Identify which cell holds the provided text, then report its (x, y) central coordinate. 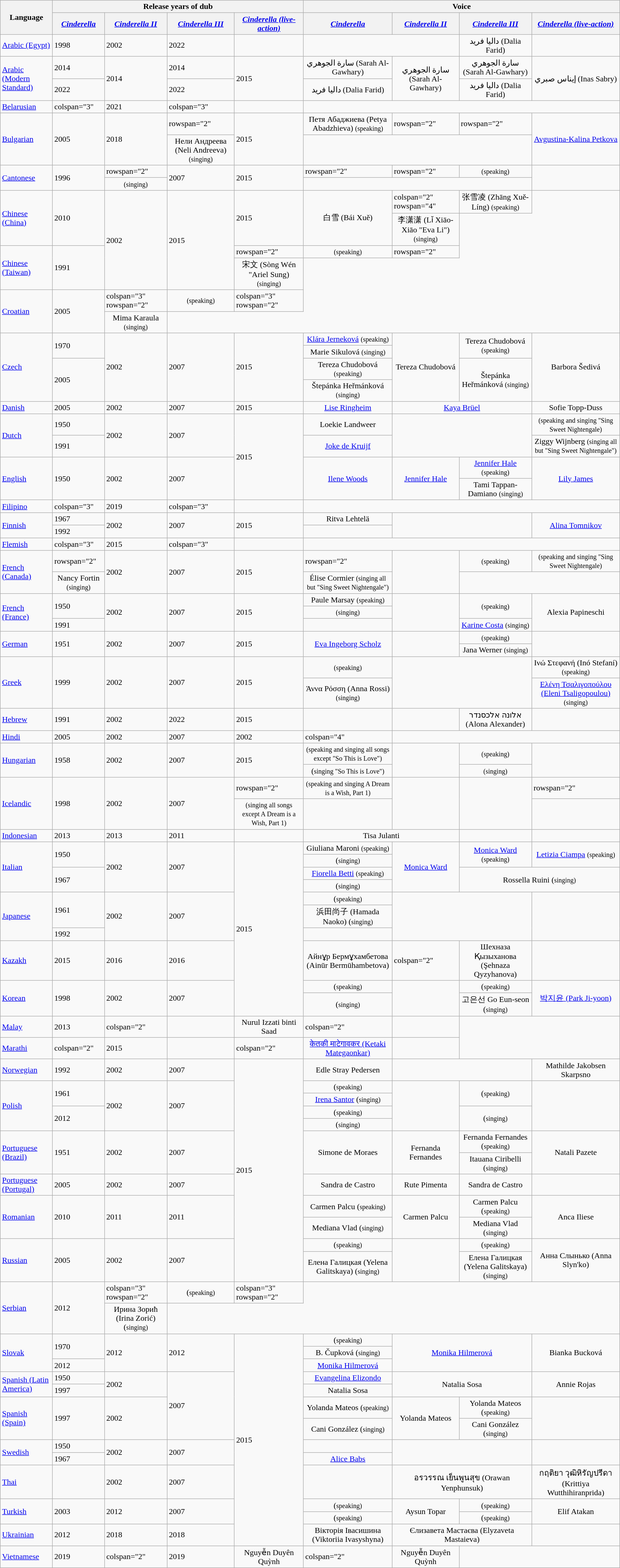
Language (26, 17)
Rute Pimenta (426, 1185)
English (26, 478)
Barbora Šedivá (576, 367)
Finnish (26, 525)
Dutch (26, 435)
浜田尚子 (Hamada Naoko) (singing) (348, 916)
Klára Jerneková (speaking) (348, 339)
白雪 (Bái Xuě) (348, 218)
Айнұр Бермұхамбетова (Ainūr Bermūhambetova) (348, 961)
Mathilde Jakobsen Skarpsno (576, 1070)
Thai (26, 1482)
Élise Cormier (singing all but "Sing Sweet Nightengale") (348, 583)
Irena Santor (singing) (348, 1099)
박지윤 (Park Ji-yoon) (576, 998)
Нели Андреева (Neli Andreeva) (singing) (201, 150)
Sofie Topp-Duss (576, 407)
Edle Stray Pedersen (348, 1070)
Monica Ward (speaking) (495, 854)
colspan="4" (348, 737)
Шехназа Қызыханова (Şehnaza Qyzyhanova) (495, 961)
Ελένη Τσαλιγοπούλου (Eleni Tsaligopoulou) (singing) (576, 693)
Danish (26, 407)
Jennifer Hale (426, 478)
German (26, 644)
Hungarian (26, 760)
Norwegian (26, 1070)
Marie Sikulová (singing) (348, 352)
Japanese (26, 916)
Bulgarian (26, 139)
Joke de Kruijf (348, 446)
Alexia Papineschi (576, 612)
Rossella Ruini (singing) (539, 879)
Romanian (26, 1217)
Fernanda Fernandes (426, 1153)
Avgustina-Kalina Petkova (576, 139)
Lily James (576, 478)
Chinese (Taiwan) (26, 267)
Tereza Chudobová (426, 367)
(speaking and singing A Dream is a Wish, Part 1) (348, 788)
อรวรรณ เย็นพูนสุข (Orawan Yenphunsuk) (462, 1482)
Vietnamese (26, 1557)
Aysun Topar (426, 1511)
Ινώ Στεφανή (Inó Stefaní) (speaking) (576, 667)
Tisa Julanti (381, 835)
Anca Iliese (576, 1217)
Ilene Woods (348, 478)
Korean (26, 998)
Nurul Izzati binti Saad (269, 1027)
Greek (26, 683)
Alina Tomnikov (576, 525)
Анна Слынько (Anna Slyn'ko) (576, 1260)
Letizia Ciampa (speaking) (576, 854)
Polish (26, 1106)
Annie Rojas (576, 1384)
Evangelina Elizondo (348, 1378)
Spanish (Latin America) (26, 1384)
Serbian (26, 1307)
Mima Karaula (singing) (136, 322)
Elif Atakan (576, 1511)
Ukrainian (26, 1535)
1996 (79, 178)
Єлизавета Мастаєва (Elyzaveta Mastaieva) (462, 1535)
宋文 (Sòng Wén "Ariel Sung) (singing) (269, 274)
Ritva Lehtelä (348, 519)
Icelandic (26, 803)
Turkish (26, 1511)
2003 (79, 1511)
(singing all songs except A Dream is a Wish, Part 1) (269, 814)
B. Čupková (singing) (348, 1353)
Itauana Ciribelli (singing) (495, 1163)
1999 (79, 683)
Russian (26, 1260)
केतकी माटेगावकर (Ketaki Mategaonkar) (348, 1048)
Karine Costa (singing) (495, 625)
กฤติยา วุฒิหิรัญปรีดา (Krittiya Wutthihiranprida) (576, 1482)
Nancy Fortin (singing) (79, 583)
Indonesian (26, 835)
Jennifer Hale (speaking) (495, 467)
Arabic (Egypt) (26, 46)
Kazakh (26, 961)
Czech (26, 367)
Ziggy Wijnberg (singing all but "Sing Sweet Nightengale") (576, 446)
Malay (26, 1027)
Flemish (26, 544)
李潇潇 (Lǐ Xiāo-Xiāo "Eva Li") (singing) (426, 229)
Cantonese (26, 178)
Filipino (26, 506)
Belarusian (26, 107)
1958 (79, 760)
Simone de Moraes (348, 1153)
Portuguese (Brazil) (26, 1153)
2021 (136, 107)
Spanish (Spain) (26, 1418)
Arabic (Modern Standard) (26, 78)
Carmen Palcu (426, 1217)
Monica Ward (426, 867)
Eva Ingeborg Scholz (348, 644)
Loekie Landweer (348, 424)
Voice (462, 7)
Swedish (26, 1452)
Slovak (26, 1353)
Release years of dub (178, 7)
Marathi (26, 1048)
إيناس صبري (Inas Sabry) (576, 78)
Jana Werner (singing) (495, 650)
French (Canada) (26, 572)
Tami Tappan-Damiano (singing) (495, 489)
Portuguese (Portugal) (26, 1185)
Bianka Bucková (576, 1353)
Natali Pazete (576, 1153)
(speaking and singing all songs except "So This is Love") (348, 754)
Paule Marsay (speaking) (348, 600)
French (France) (26, 612)
Italian (26, 867)
(singing "So This is Love") (348, 771)
Ирина Зорић (Irina Zorić) (singing) (136, 1318)
Chinese (China) (26, 218)
Петя Абаджиева (Petya Abadzhieva) (speaking) (348, 124)
고은선 Go Eun-seon (singing) (495, 1005)
colspan="2" rowspan="4" (426, 202)
Kaya Brüel (462, 407)
Fiorella Betti (speaking) (348, 873)
Hebrew (26, 720)
Άννα Ρόσση (Anna Rossi) (singing) (348, 693)
Yolanda Mateos (426, 1418)
Croatian (26, 311)
Giuliana Maroni (speaking) (348, 848)
Lise Ringheim (348, 407)
Hindi (26, 737)
Alice Babs (348, 1459)
אלונה אלכסנדר (Alona Alexander) (495, 720)
Fernanda Fernandes (speaking) (495, 1142)
Вікторія Івасишина (Viktoriia Ivasyshyna) (348, 1535)
张雪凌 (Zhāng Xuě-Líng) (speaking) (495, 202)
